Detect which cell encompasses the target text, then output its [x, y] center coordinate. 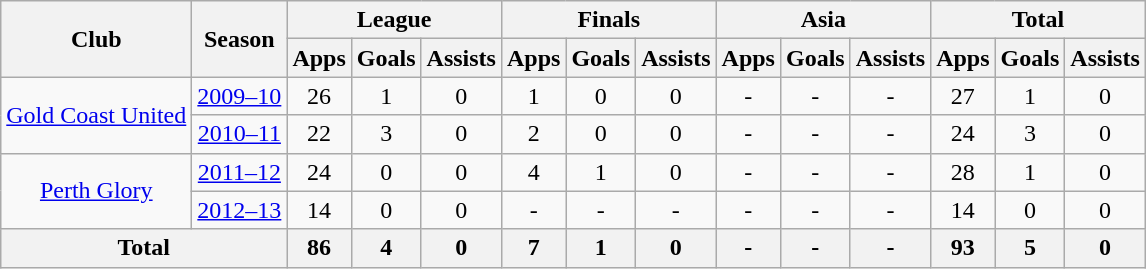
2010–11 [240, 134]
2 [533, 134]
7 [533, 248]
Club [96, 39]
Gold Coast United [96, 115]
26 [319, 96]
27 [963, 96]
2009–10 [240, 96]
Season [240, 39]
22 [319, 134]
2012–13 [240, 210]
86 [319, 248]
League [394, 20]
28 [963, 172]
Asia [824, 20]
2011–12 [240, 172]
Perth Glory [96, 191]
Finals [608, 20]
93 [963, 248]
5 [1030, 248]
